Identify which cell holds the provided text, then report its [X, Y] central coordinate. 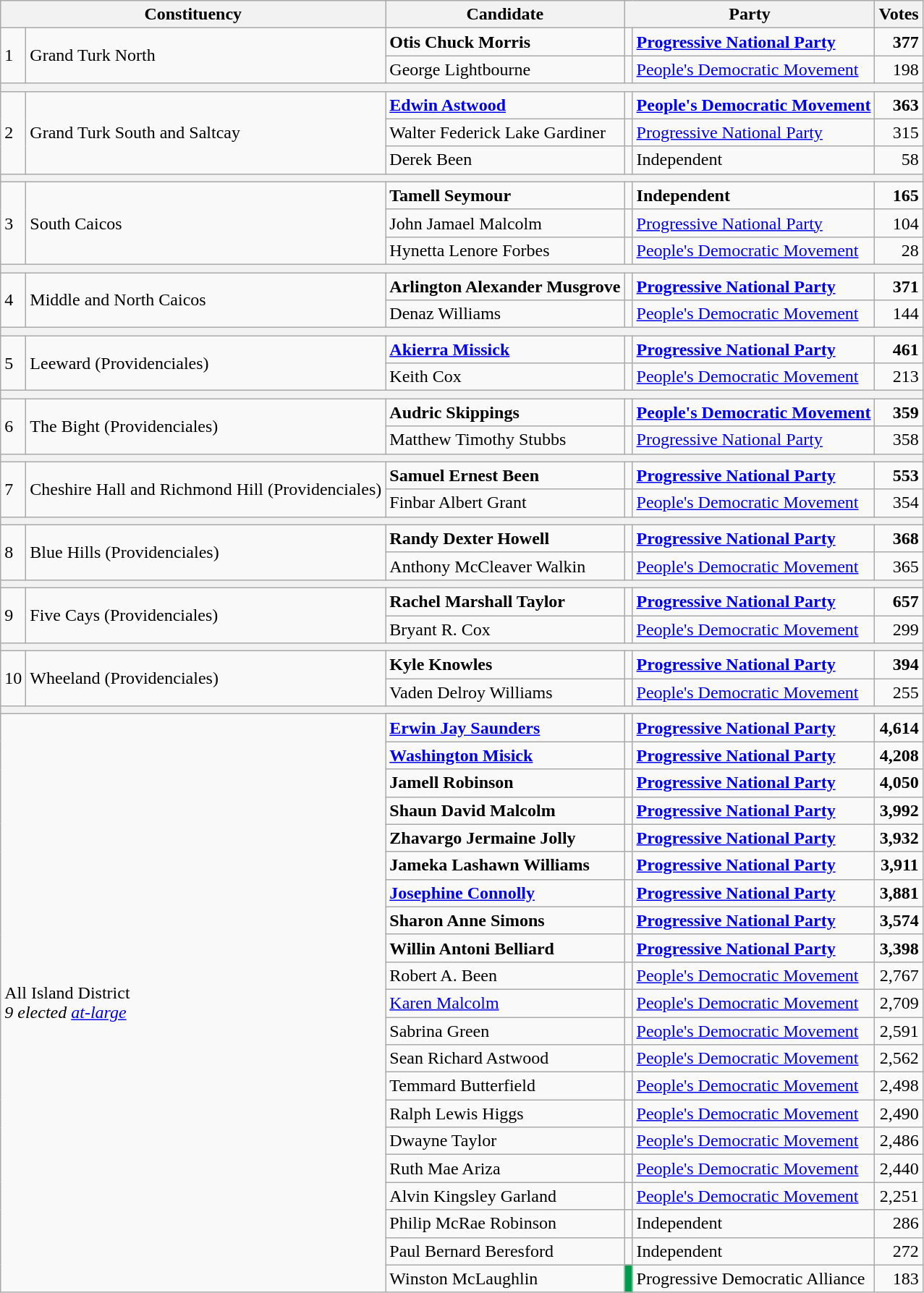
553 [899, 475]
358 [899, 440]
10 [13, 679]
3,932 [899, 838]
183 [899, 1279]
3 [13, 223]
Progressive Democratic Alliance [754, 1279]
371 [899, 286]
4 [13, 300]
165 [899, 195]
7 [13, 489]
2,767 [899, 975]
2,251 [899, 1196]
Willin Antoni Belliard [505, 948]
2 [13, 132]
Walter Federick Lake Gardiner [505, 132]
Kyle Knowles [505, 665]
Bryant R. Cox [505, 629]
Ralph Lewis Higgs [505, 1114]
Sean Richard Astwood [505, 1059]
Zhavargo Jermaine Jolly [505, 838]
Hynetta Lenore Forbes [505, 250]
Anthony McCleaver Walkin [505, 566]
Wheeland (Providenciales) [205, 679]
286 [899, 1224]
299 [899, 629]
198 [899, 69]
All Island District9 elected at-large [193, 1003]
4,208 [899, 755]
Finbar Albert Grant [505, 503]
354 [899, 503]
5 [13, 363]
Sabrina Green [505, 1031]
144 [899, 314]
The Bight (Providenciales) [205, 426]
2,591 [899, 1031]
394 [899, 665]
Five Cays (Providenciales) [205, 615]
Party [750, 14]
363 [899, 105]
368 [899, 538]
Washington Misick [505, 755]
Temmard Butterfield [505, 1086]
2,709 [899, 1003]
461 [899, 349]
George Lightbourne [505, 69]
Cheshire Hall and Richmond Hill (Providenciales) [205, 489]
3,992 [899, 810]
Derek Been [505, 160]
104 [899, 223]
Dwayne Taylor [505, 1141]
6 [13, 426]
Matthew Timothy Stubbs [505, 440]
Robert A. Been [505, 975]
Constituency [193, 14]
Paul Bernard Beresford [505, 1251]
4,050 [899, 783]
657 [899, 601]
Vaden Delroy Williams [505, 692]
Candidate [505, 14]
9 [13, 615]
Karen Malcolm [505, 1003]
28 [899, 250]
Middle and North Caicos [205, 300]
Shaun David Malcolm [505, 810]
Rachel Marshall Taylor [505, 601]
Randy Dexter Howell [505, 538]
255 [899, 692]
2,562 [899, 1059]
Otis Chuck Morris [505, 42]
2,486 [899, 1141]
Tamell Seymour [505, 195]
Erwin Jay Saunders [505, 728]
365 [899, 566]
Samuel Ernest Been [505, 475]
2,490 [899, 1114]
Alvin Kingsley Garland [505, 1196]
2,498 [899, 1086]
Denaz Williams [505, 314]
Winston McLaughlin [505, 1279]
3,574 [899, 920]
Keith Cox [505, 377]
2,440 [899, 1169]
Grand Turk South and Saltcay [205, 132]
Arlington Alexander Musgrove [505, 286]
213 [899, 377]
Audric Skippings [505, 412]
Philip McRae Robinson [505, 1224]
Ruth Mae Ariza [505, 1169]
Sharon Anne Simons [505, 920]
3,911 [899, 865]
Votes [899, 14]
377 [899, 42]
Leeward (Providenciales) [205, 363]
Akierra Missick [505, 349]
Blue Hills (Providenciales) [205, 552]
South Caicos [205, 223]
Grand Turk North [205, 56]
Jamell Robinson [505, 783]
Josephine Connolly [505, 893]
4,614 [899, 728]
8 [13, 552]
58 [899, 160]
3,398 [899, 948]
John Jamael Malcolm [505, 223]
1 [13, 56]
Jameka Lashawn Williams [505, 865]
Edwin Astwood [505, 105]
3,881 [899, 893]
272 [899, 1251]
359 [899, 412]
315 [899, 132]
